Search for the cell housing the specified text and yield its (x, y) center coordinate. 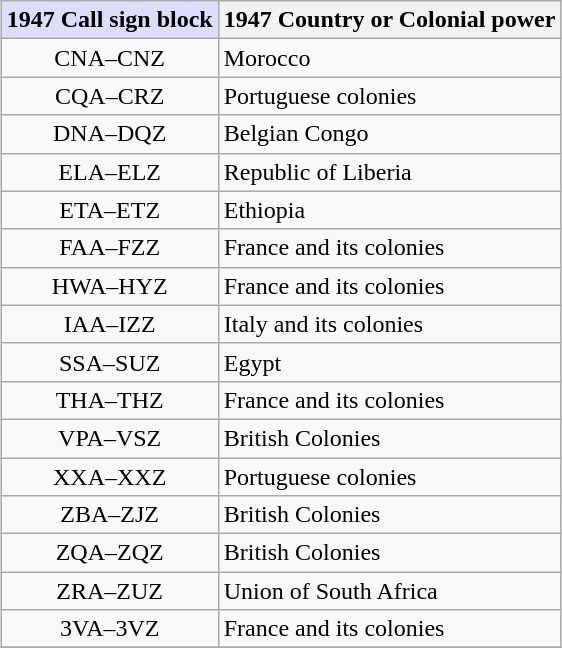
IAA–IZZ (110, 324)
CQA–CRZ (110, 96)
Ethiopia (390, 210)
DNA–DQZ (110, 134)
VPA–VSZ (110, 438)
FAA–FZZ (110, 248)
Egypt (390, 362)
1947 Country or Colonial power (390, 20)
ETA–ETZ (110, 210)
Republic of Liberia (390, 172)
SSA–SUZ (110, 362)
3VA–3VZ (110, 629)
Morocco (390, 58)
XXA–XXZ (110, 477)
ZRA–ZUZ (110, 591)
ZQA–ZQZ (110, 553)
THA–THZ (110, 400)
ZBA–ZJZ (110, 515)
Union of South Africa (390, 591)
CNA–CNZ (110, 58)
ELA–ELZ (110, 172)
1947 Call sign block (110, 20)
Italy and its colonies (390, 324)
HWA–HYZ (110, 286)
Belgian Congo (390, 134)
